From the cell containing the given text, extract its center point as [x, y] coordinate. 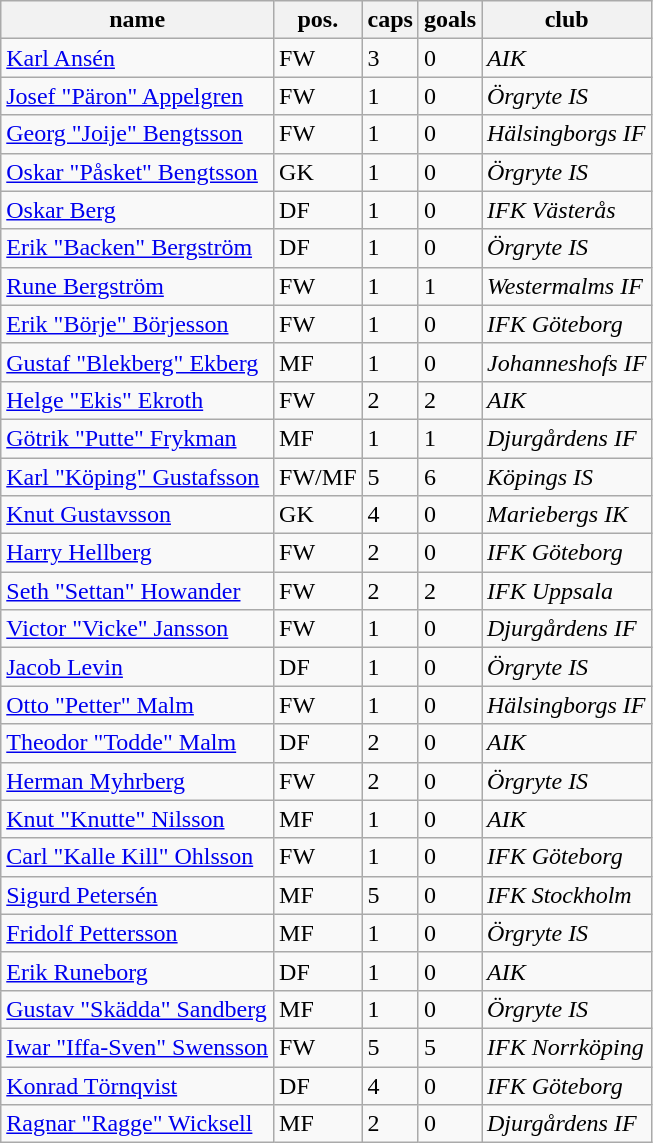
Jacob Levin [138, 667]
6 [450, 477]
Carl "Kalle Kill" Ohlsson [138, 857]
Herman Myhrberg [138, 781]
Erik Runeborg [138, 971]
club [567, 20]
IFK Norrköping [567, 1047]
Karl Ansén [138, 58]
Knut "Knutte" Nilsson [138, 819]
Sigurd Petersén [138, 895]
3 [390, 58]
Georg "Joije" Bengtsson [138, 134]
Westermalms IF [567, 286]
Gustaf "Blekberg" Ekberg [138, 362]
IFK Västerås [567, 210]
Oskar "Påsket" Bengtsson [138, 172]
Oskar Berg [138, 210]
Otto "Petter" Malm [138, 705]
Knut Gustavsson [138, 515]
Josef "Päron" Appelgren [138, 96]
Rune Bergström [138, 286]
Karl "Köping" Gustafsson [138, 477]
IFK Stockholm [567, 895]
Iwar "Iffa-Sven" Swensson [138, 1047]
Konrad Törnqvist [138, 1085]
Gustav "Skädda" Sandberg [138, 1009]
Erik "Börje" Börjesson [138, 324]
Fridolf Pettersson [138, 933]
goals [450, 20]
Mariebergs IK [567, 515]
Theodor "Todde" Malm [138, 743]
Helge "Ekis" Ekroth [138, 400]
name [138, 20]
Ragnar "Ragge" Wicksell [138, 1124]
Victor "Vicke" Jansson [138, 629]
Seth "Settan" Howander [138, 591]
IFK Uppsala [567, 591]
pos. [318, 20]
Köpings IS [567, 477]
Johanneshofs IF [567, 362]
caps [390, 20]
Harry Hellberg [138, 553]
Götrik "Putte" Frykman [138, 438]
FW/MF [318, 477]
Erik "Backen" Bergström [138, 248]
